From the cell containing the given text, extract its center point as (x, y) coordinate. 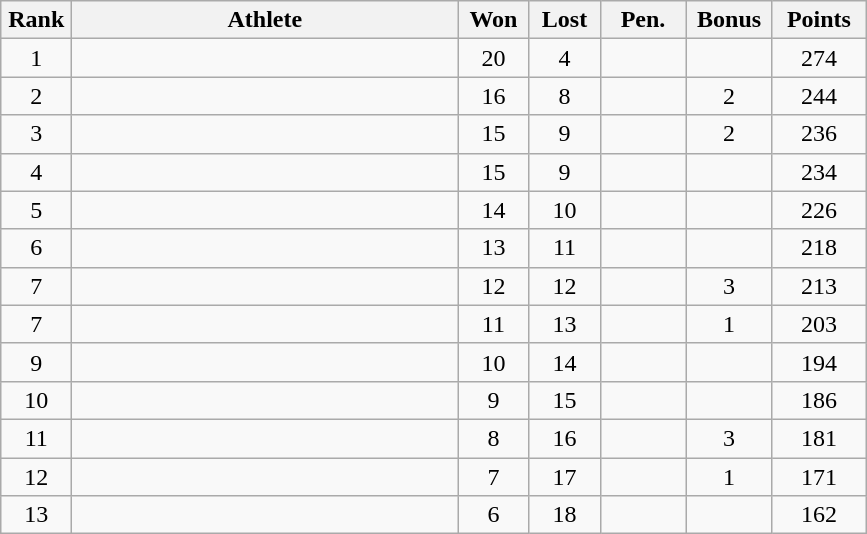
20 (494, 58)
Pen. (643, 20)
Rank (36, 20)
226 (819, 210)
171 (819, 477)
5 (36, 210)
18 (564, 515)
236 (819, 134)
Athlete (265, 20)
Won (494, 20)
Points (819, 20)
274 (819, 58)
234 (819, 172)
162 (819, 515)
181 (819, 438)
Lost (564, 20)
Bonus (729, 20)
194 (819, 362)
186 (819, 400)
244 (819, 96)
218 (819, 248)
203 (819, 324)
17 (564, 477)
213 (819, 286)
